Locate the cell with the specified text and output its [x, y] center coordinate. 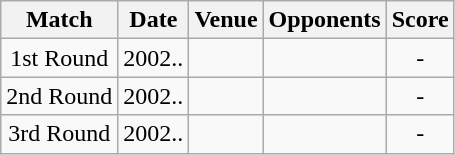
1st Round [60, 58]
Opponents [324, 20]
Date [154, 20]
Venue [226, 20]
3rd Round [60, 134]
Score [420, 20]
Match [60, 20]
2nd Round [60, 96]
